Provide the [X, Y] coordinate of the cell's center where the given text is located.  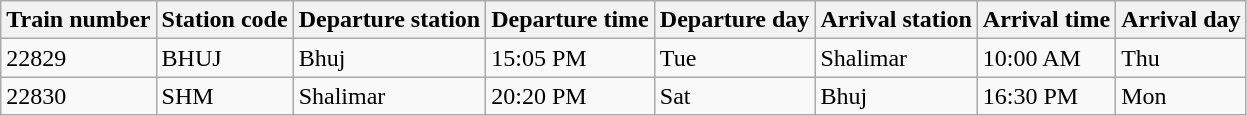
Station code [224, 20]
BHUJ [224, 58]
Arrival station [896, 20]
Tue [734, 58]
16:30 PM [1046, 96]
20:20 PM [570, 96]
SHM [224, 96]
22829 [78, 58]
Sat [734, 96]
Train number [78, 20]
Arrival time [1046, 20]
10:00 AM [1046, 58]
Departure day [734, 20]
Departure time [570, 20]
Arrival day [1181, 20]
15:05 PM [570, 58]
Thu [1181, 58]
22830 [78, 96]
Mon [1181, 96]
Departure station [390, 20]
